Scan for the cell matching the given text and deliver its [X, Y] coordinate at center. 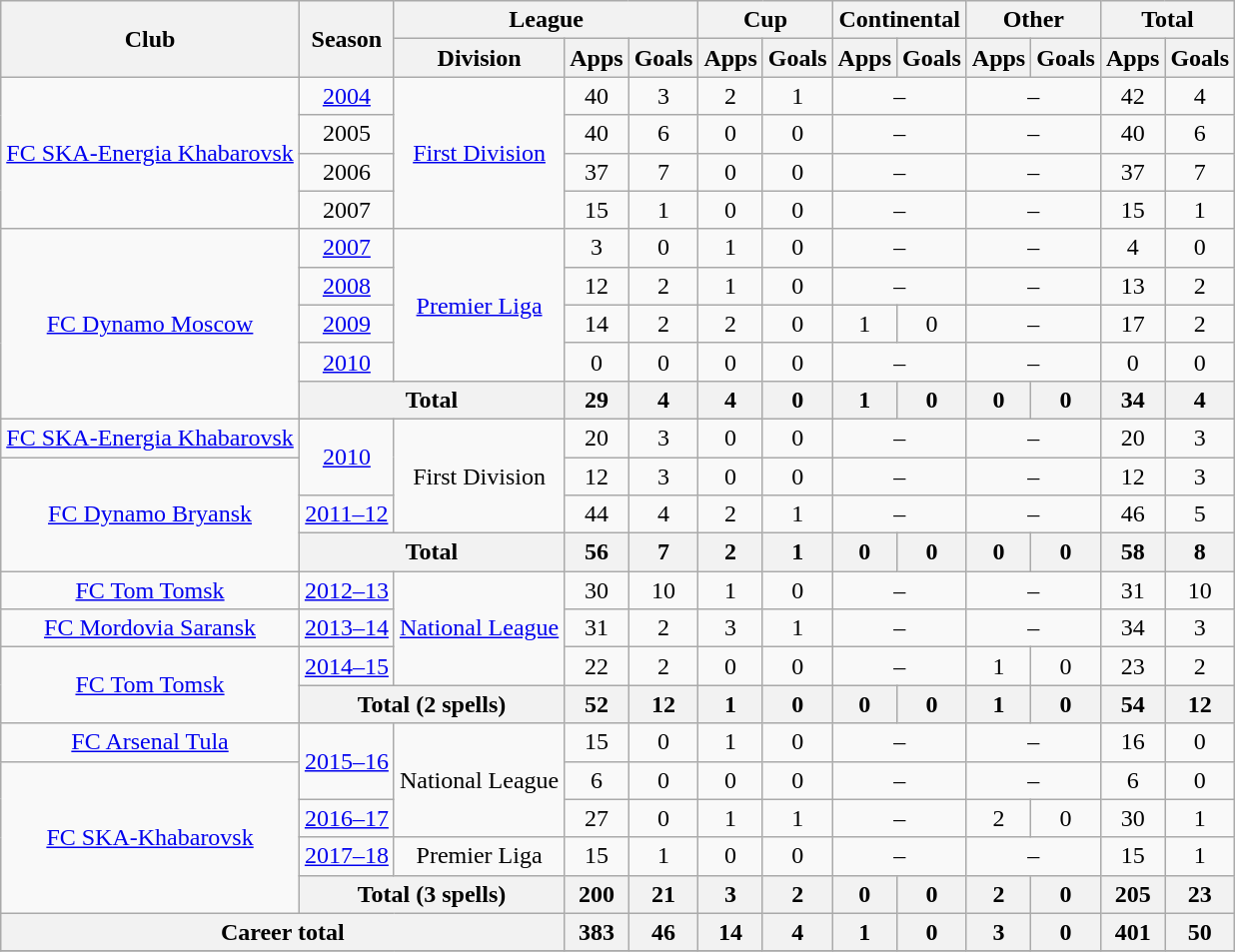
2008 [346, 286]
2004 [346, 96]
401 [1132, 932]
Total (3 spells) [432, 894]
50 [1200, 932]
205 [1132, 894]
2015–16 [346, 761]
13 [1132, 286]
Division [479, 58]
FC Dynamo Bryansk [150, 514]
FC Mordovia Saransk [150, 628]
FC SKA-Khabarovsk [150, 837]
58 [1132, 552]
383 [597, 932]
16 [1132, 742]
56 [597, 552]
42 [1132, 96]
Total (2 spells) [432, 704]
FC Dynamo Moscow [150, 324]
2013–14 [346, 628]
200 [597, 894]
5 [1200, 514]
2014–15 [346, 666]
League [546, 20]
8 [1200, 552]
29 [597, 400]
Other [1033, 20]
17 [1132, 324]
2016–17 [346, 818]
2012–13 [346, 590]
2009 [346, 324]
22 [597, 666]
Club [150, 39]
27 [597, 818]
Continental [899, 20]
Career total [283, 932]
2005 [346, 134]
Cup [765, 20]
44 [597, 514]
52 [597, 704]
2006 [346, 172]
FC Arsenal Tula [150, 742]
2017–18 [346, 856]
21 [663, 894]
54 [1132, 704]
2011–12 [346, 514]
Season [346, 39]
